Detect which cell encompasses the target text, then output its (X, Y) center coordinate. 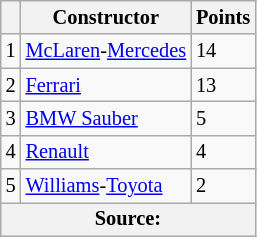
BMW Sauber (106, 118)
Points (223, 17)
3 (11, 118)
1 (11, 51)
Source: (128, 219)
Renault (106, 152)
McLaren-Mercedes (106, 51)
14 (223, 51)
13 (223, 85)
Ferrari (106, 85)
Williams-Toyota (106, 186)
Constructor (106, 17)
